Search for the cell housing the specified text and yield its (x, y) center coordinate. 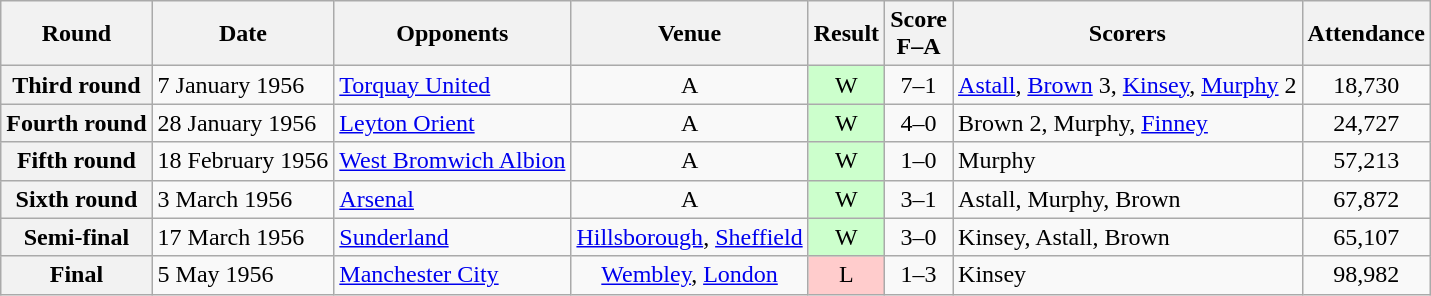
3–0 (919, 237)
17 March 1956 (243, 237)
Torquay United (452, 85)
28 January 1956 (243, 123)
5 May 1956 (243, 275)
Kinsey (1128, 275)
Hillsborough, Sheffield (690, 237)
4–0 (919, 123)
67,872 (1366, 199)
West Bromwich Albion (452, 161)
Arsenal (452, 199)
Final (76, 275)
Fifth round (76, 161)
Astall, Murphy, Brown (1128, 199)
98,982 (1366, 275)
1–0 (919, 161)
ScoreF–A (919, 34)
Third round (76, 85)
Sixth round (76, 199)
3 March 1956 (243, 199)
Brown 2, Murphy, Finney (1128, 123)
65,107 (1366, 237)
57,213 (1366, 161)
Venue (690, 34)
7–1 (919, 85)
Wembley, London (690, 275)
1–3 (919, 275)
Fourth round (76, 123)
Round (76, 34)
7 January 1956 (243, 85)
Murphy (1128, 161)
3–1 (919, 199)
Attendance (1366, 34)
Leyton Orient (452, 123)
24,727 (1366, 123)
Opponents (452, 34)
18,730 (1366, 85)
18 February 1956 (243, 161)
Scorers (1128, 34)
L (846, 275)
Result (846, 34)
Astall, Brown 3, Kinsey, Murphy 2 (1128, 85)
Sunderland (452, 237)
Kinsey, Astall, Brown (1128, 237)
Semi-final (76, 237)
Manchester City (452, 275)
Date (243, 34)
